Determine the [x, y] coordinate at the center of the cell enclosing the given text.  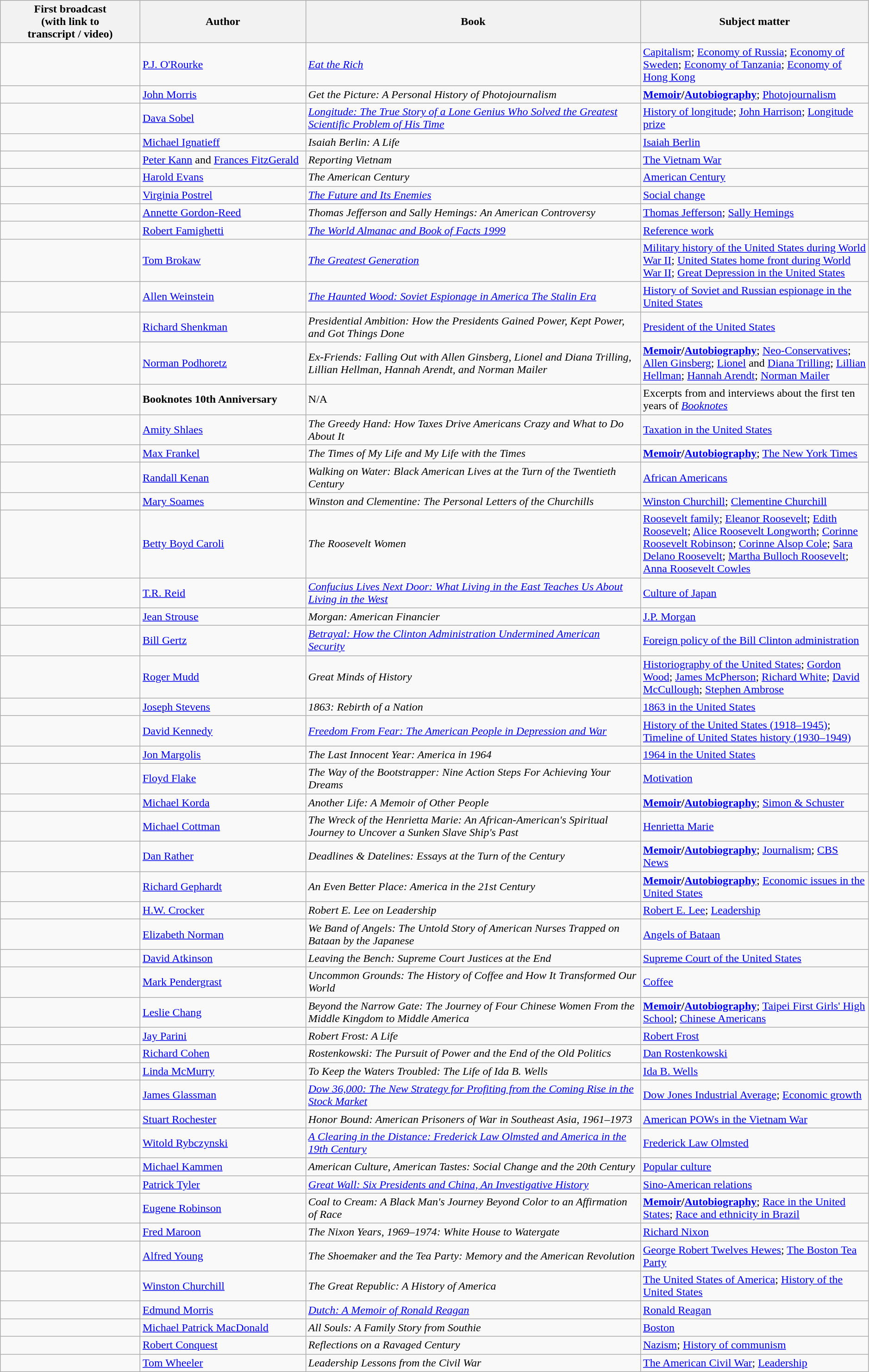
Leslie Chang [223, 1012]
Michael Patrick MacDonald [223, 1328]
Ex-Friends: Falling Out with Allen Ginsberg, Lionel and Diana Trilling, Lillian Hellman, Hannah Arendt, and Norman Mailer [473, 363]
Reporting Vietnam [473, 160]
Deadlines & Datelines: Essays at the Turn of the Century [473, 856]
Robert Conquest [223, 1345]
Uncommon Grounds: The History of Coffee and How It Transformed Our World [473, 982]
Capitalism; Economy of Russia; Economy of Sweden; Economy of Tanzania; Economy of Hong Kong [755, 64]
Angels of Bataan [755, 934]
The Vietnam War [755, 160]
Frederick Law Olmsted [755, 1142]
We Band of Angels: The Untold Story of American Nurses Trapped on Bataan by the Japanese [473, 934]
James Glassman [223, 1095]
Foreign policy of the Bill Clinton administration [755, 641]
History of the United States (1918–1945); Timeline of United States history (1930–1949) [755, 730]
History of longitude; John Harrison; Longitude prize [755, 118]
Richard Gephardt [223, 887]
Walking on Water: Black American Lives at the Turn of the Twentieth Century [473, 478]
Subject matter [755, 22]
Dan Rostenkowski [755, 1054]
Betrayal: How the Clinton Administration Undermined American Security [473, 641]
Social change [755, 195]
Dan Rather [223, 856]
H.W. Crocker [223, 911]
American Century [755, 177]
Max Frankel [223, 454]
Patrick Tyler [223, 1185]
Winston Churchill [223, 1286]
Michael Cottman [223, 827]
Elizabeth Norman [223, 934]
Thomas Jefferson; Sally Hemings [755, 212]
Get the Picture: A Personal History of Photojournalism [473, 94]
John Morris [223, 94]
Leadership Lessons from the Civil War [473, 1363]
Beyond the Narrow Gate: The Journey of Four Chinese Women From the Middle Kingdom to Middle America [473, 1012]
The Greatest Generation [473, 260]
Tom Brokaw [223, 260]
Dava Sobel [223, 118]
A Clearing in the Distance: Frederick Law Olmsted and America in the 19th Century [473, 1142]
Betty Boyd Caroli [223, 544]
Memoir/Autobiography; Economic issues in the United States [755, 887]
Great Wall: Six Presidents and China, An Investigative History [473, 1185]
Memoir/Autobiography; Race in the United States; Race and ethnicity in Brazil [755, 1208]
Presidential Ambition: How the Presidents Gained Power, Kept Power, and Got Things Done [473, 327]
Popular culture [755, 1166]
Memoir/Autobiography; Simon & Schuster [755, 802]
Joseph Stevens [223, 707]
Rostenkowski: The Pursuit of Power and the End of the Old Politics [473, 1054]
Bill Gertz [223, 641]
The American Century [473, 177]
An Even Better Place: America in the 21st Century [473, 887]
Amity Shlaes [223, 430]
Dutch: A Memoir of Ronald Reagan [473, 1310]
Floyd Flake [223, 779]
Morgan: American Financier [473, 617]
American Culture, American Tastes: Social Change and the 20th Century [473, 1166]
Eat the Rich [473, 64]
Memoir/Autobiography; Taipei First Girls' High School; Chinese Americans [755, 1012]
Boston [755, 1328]
The Future and Its Enemies [473, 195]
Military history of the United States during World War II; United States home front during World War II; Great Depression in the United States [755, 260]
Norman Podhoretz [223, 363]
1863 in the United States [755, 707]
Historiography of the United States; Gordon Wood; James McPherson; Richard White; David McCullough; Stephen Ambrose [755, 677]
Thomas Jefferson and Sally Hemings: An American Controversy [473, 212]
Jon Margolis [223, 755]
The Haunted Wood: Soviet Espionage in America The Stalin Era [473, 296]
Confucius Lives Next Door: What Living in the East Teaches Us About Living in the West [473, 592]
Michael Kammen [223, 1166]
Ida B. Wells [755, 1071]
Peter Kann and Frances FitzGerald [223, 160]
T.R. Reid [223, 592]
Coal to Cream: A Black Man's Journey Beyond Color to an Affirmation of Race [473, 1208]
David Atkinson [223, 958]
Richard Shenkman [223, 327]
Eugene Robinson [223, 1208]
Witold Rybczynski [223, 1142]
The World Almanac and Book of Facts 1999 [473, 230]
History of Soviet and Russian espionage in the United States [755, 296]
Ronald Reagan [755, 1310]
The Shoemaker and the Tea Party: Memory and the American Revolution [473, 1256]
George Robert Twelves Hewes; The Boston Tea Party [755, 1256]
The Times of My Life and My Life with the Times [473, 454]
Nazism; History of communism [755, 1345]
Author [223, 22]
Jay Parini [223, 1036]
Fred Maroon [223, 1232]
The Greedy Hand: How Taxes Drive Americans Crazy and What to Do About It [473, 430]
Edmund Morris [223, 1310]
All Souls: A Family Story from Southie [473, 1328]
Book [473, 22]
Taxation in the United States [755, 430]
Isaiah Berlin [755, 142]
Allen Weinstein [223, 296]
American POWs in the Vietnam War [755, 1119]
Linda McMurry [223, 1071]
The Nixon Years, 1969–1974: White House to Watergate [473, 1232]
Dow Jones Industrial Average; Economic growth [755, 1095]
First broadcast(with link totranscript / video) [70, 22]
Isaiah Berlin: A Life [473, 142]
P.J. O'Rourke [223, 64]
Mark Pendergrast [223, 982]
Jean Strouse [223, 617]
To Keep the Waters Troubled: The Life of Ida B. Wells [473, 1071]
1863: Rebirth of a Nation [473, 707]
Robert Frost [755, 1036]
Memoir/Autobiography; Photojournalism [755, 94]
Alfred Young [223, 1256]
Mary Soames [223, 501]
Michael Ignatieff [223, 142]
Memoir/Autobiography; The New York Times [755, 454]
President of the United States [755, 327]
Memoir/Autobiography; Journalism; CBS News [755, 856]
The Way of the Bootstrapper: Nine Action Steps For Achieving Your Dreams [473, 779]
Richard Cohen [223, 1054]
Randall Kenan [223, 478]
Virginia Postrel [223, 195]
Excerpts from and interviews about the first ten years of Booknotes [755, 400]
The American Civil War; Leadership [755, 1363]
Leaving the Bench: Supreme Court Justices at the End [473, 958]
Annette Gordon-Reed [223, 212]
Memoir/Autobiography; Neo-Conservatives; Allen Ginsberg; Lionel and Diana Trilling; Lillian Hellman; Hannah Arendt; Norman Mailer [755, 363]
Henrietta Marie [755, 827]
The Wreck of the Henrietta Marie: An African-American's Spiritual Journey to Uncover a Sunken Slave Ship's Past [473, 827]
Great Minds of History [473, 677]
Dow 36,000: The New Strategy for Profiting from the Coming Rise in the Stock Market [473, 1095]
The Last Innocent Year: America in 1964 [473, 755]
The Great Republic: A History of America [473, 1286]
Harold Evans [223, 177]
Michael Korda [223, 802]
Robert Famighetti [223, 230]
Freedom From Fear: The American People in Depression and War [473, 730]
Culture of Japan [755, 592]
Reflections on a Ravaged Century [473, 1345]
Reference work [755, 230]
Stuart Rochester [223, 1119]
Richard Nixon [755, 1232]
David Kennedy [223, 730]
Sino-American relations [755, 1185]
Booknotes 10th Anniversary [223, 400]
1964 in the United States [755, 755]
The United States of America; History of the United States [755, 1286]
Another Life: A Memoir of Other People [473, 802]
J.P. Morgan [755, 617]
Honor Bound: American Prisoners of War in Southeast Asia, 1961–1973 [473, 1119]
Robert E. Lee on Leadership [473, 911]
Longitude: The True Story of a Lone Genius Who Solved the Greatest Scientific Problem of His Time [473, 118]
Winston Churchill; Clementine Churchill [755, 501]
Supreme Court of the United States [755, 958]
Winston and Clementine: The Personal Letters of the Churchills [473, 501]
Roger Mudd [223, 677]
Robert E. Lee; Leadership [755, 911]
Tom Wheeler [223, 1363]
Coffee [755, 982]
Motivation [755, 779]
The Roosevelt Women [473, 544]
African Americans [755, 478]
Robert Frost: A Life [473, 1036]
N/A [473, 400]
